Output the [x, y] coordinate of the center of the cell containing the given text.  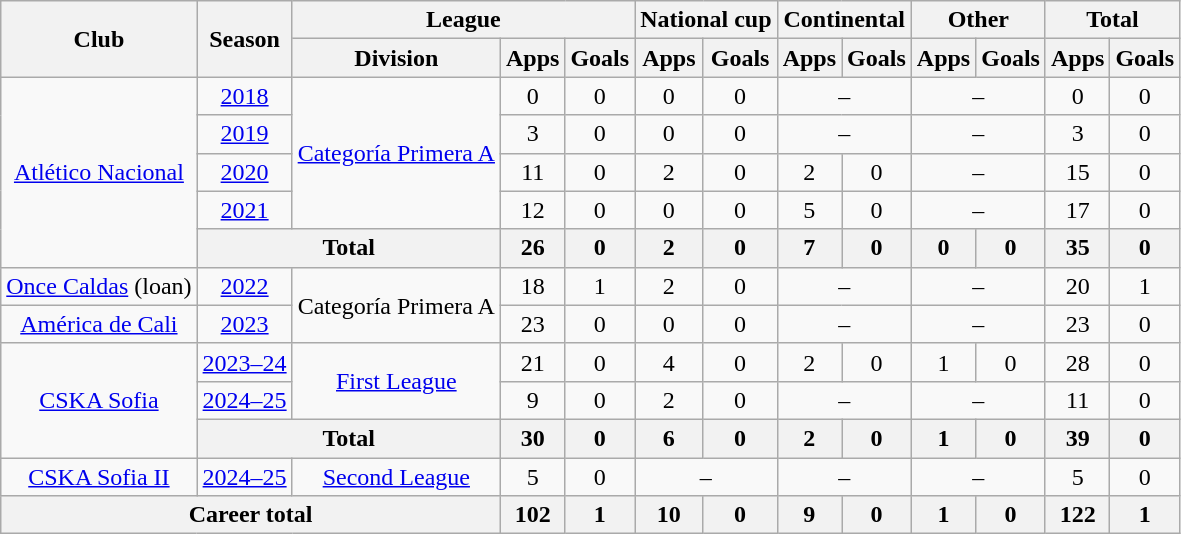
28 [1077, 362]
30 [532, 438]
2019 [244, 134]
10 [669, 515]
CSKA Sofia II [99, 477]
122 [1077, 515]
First League [396, 381]
12 [532, 210]
Division [396, 58]
CSKA Sofia [99, 400]
Other [978, 20]
2023–24 [244, 362]
Atlético Nacional [99, 172]
2023 [244, 324]
Continental [844, 20]
Club [99, 39]
17 [1077, 210]
18 [532, 286]
Season [244, 39]
21 [532, 362]
2020 [244, 172]
35 [1077, 248]
26 [532, 248]
Career total [251, 515]
6 [669, 438]
National cup [706, 20]
15 [1077, 172]
20 [1077, 286]
2022 [244, 286]
Second League [396, 477]
Once Caldas (loan) [99, 286]
América de Cali [99, 324]
39 [1077, 438]
4 [669, 362]
League [464, 20]
2021 [244, 210]
102 [532, 515]
2018 [244, 96]
7 [809, 248]
